Scan for the cell matching the given text and deliver its [x, y] coordinate at center. 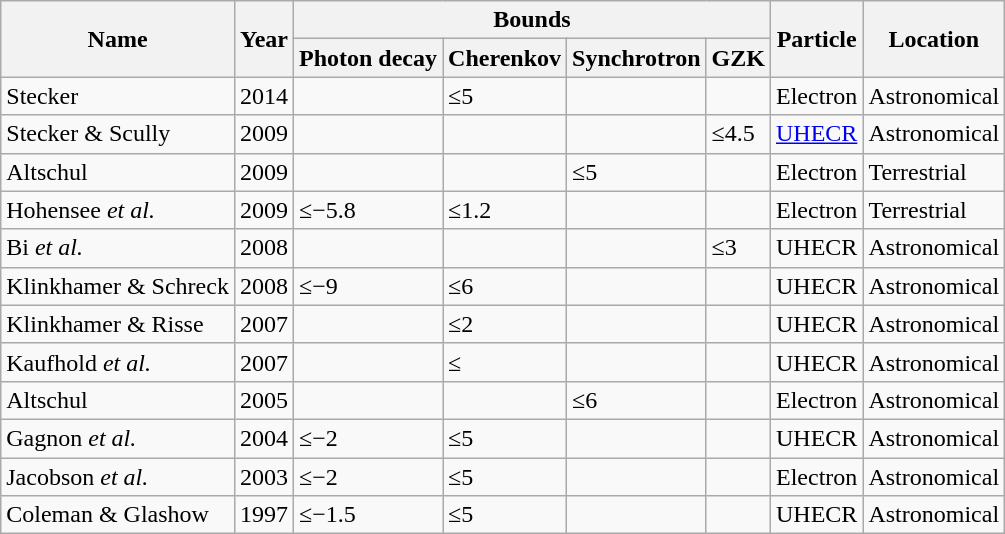
Hohensee et al. [118, 210]
Klinkhamer & Schreck [118, 286]
Location [934, 39]
≤2 [505, 324]
Synchrotron [637, 58]
Cherenkov [505, 58]
Jacobson et al. [118, 477]
GZK [738, 58]
Gagnon et al. [118, 438]
Kaufhold et al. [118, 362]
Stecker & Scully [118, 134]
≤1.2 [505, 210]
≤ [505, 362]
2014 [264, 96]
Stecker [118, 96]
Coleman & Glashow [118, 515]
≤3 [738, 248]
Particle [816, 39]
≤−1.5 [368, 515]
Klinkhamer & Risse [118, 324]
≤4.5 [738, 134]
2003 [264, 477]
Name [118, 39]
≤−9 [368, 286]
Photon decay [368, 58]
Bounds [532, 20]
2005 [264, 400]
Bi et al. [118, 248]
≤−5.8 [368, 210]
1997 [264, 515]
Year [264, 39]
2004 [264, 438]
